Locate the cell with the specified text and output its [x, y] center coordinate. 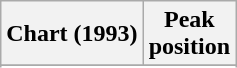
Chart (1993) [72, 34]
Peakposition [189, 34]
